Return the (x, y) coordinate for the center point of the cell that contains the specified text.  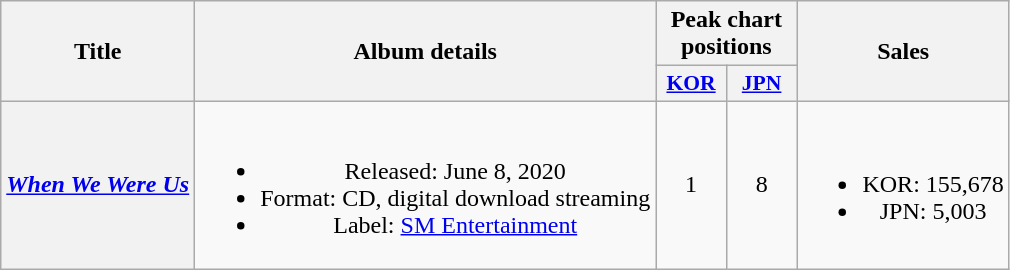
Peak chart positions (726, 34)
KOR (692, 84)
When We Were Us (98, 184)
Album details (426, 52)
KOR: 155,678JPN: 5,003 (903, 184)
Released: June 8, 2020Format: CD, digital download streamingLabel: SM Entertainment (426, 184)
Title (98, 52)
Sales (903, 52)
8 (762, 184)
1 (692, 184)
JPN (762, 84)
